Search for the cell housing the specified text and yield its (x, y) center coordinate. 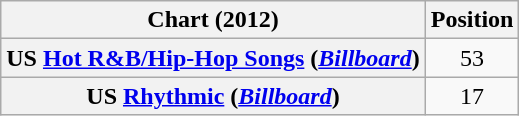
Chart (2012) (213, 20)
17 (472, 96)
Position (472, 20)
US Rhythmic (Billboard) (213, 96)
53 (472, 58)
US Hot R&B/Hip-Hop Songs (Billboard) (213, 58)
